Return the (X, Y) coordinate for the center point of the cell that contains the specified text.  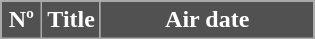
Title (72, 20)
Nº (22, 20)
Air date (207, 20)
